Determine the [x, y] coordinate at the center of the cell enclosing the given text.  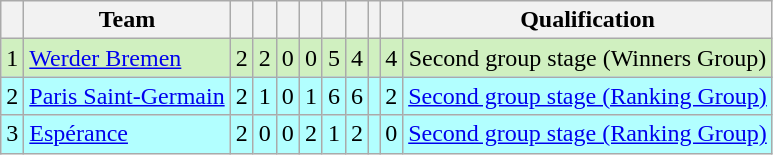
Second group stage (Winners Group) [588, 58]
3 [12, 134]
Paris Saint-Germain [127, 96]
Espérance [127, 134]
5 [334, 58]
Qualification [588, 20]
Team [127, 20]
Werder Bremen [127, 58]
